From the cell containing the given text, extract its center point as [X, Y] coordinate. 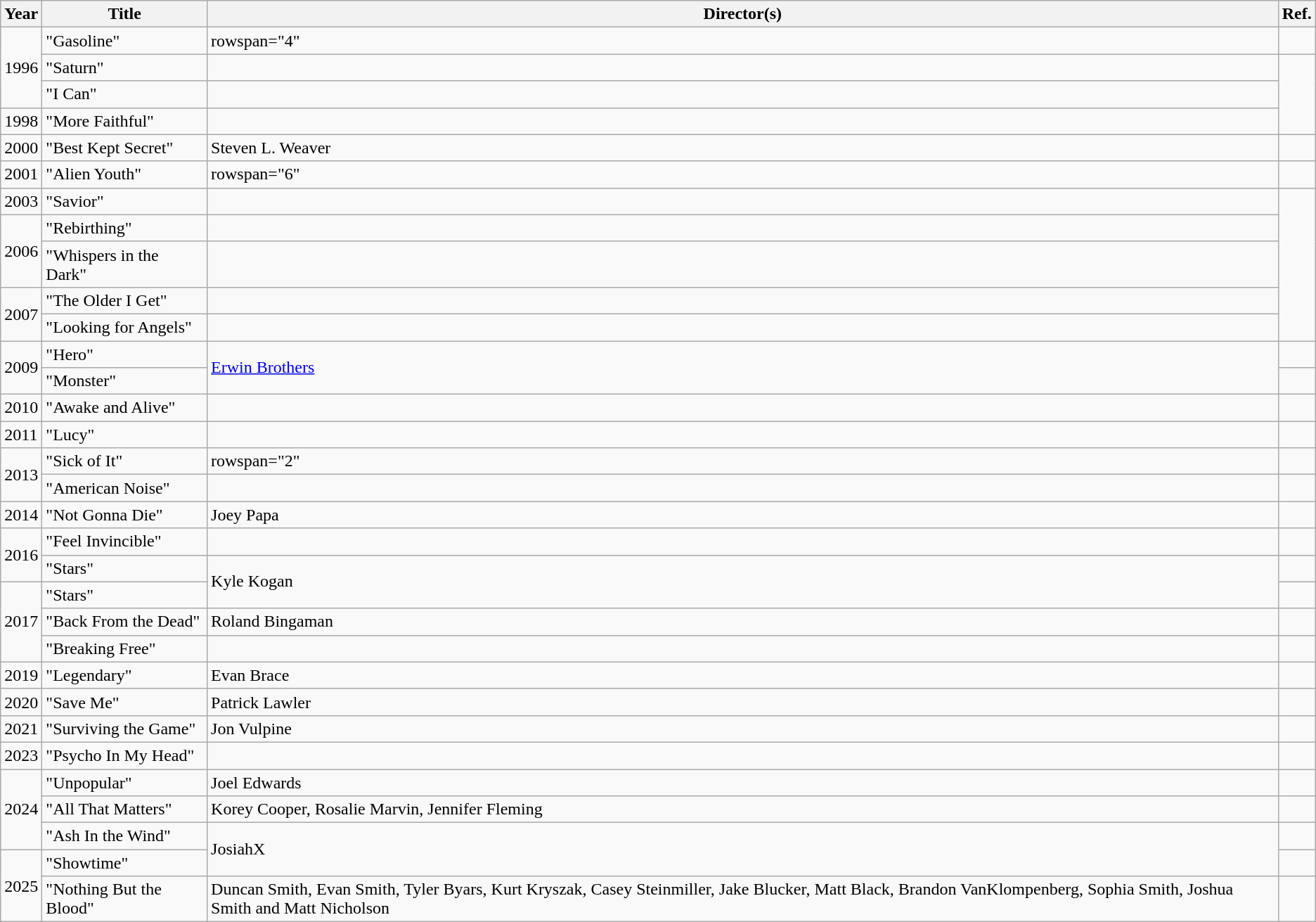
"Psycho In My Head" [125, 755]
Title [125, 14]
rowspan="4" [743, 41]
"Nothing But the Blood" [125, 899]
2014 [21, 515]
"Sick of It" [125, 461]
Korey Cooper, Rosalie Marvin, Jennifer Fleming [743, 809]
"Gasoline" [125, 41]
"Lucy" [125, 435]
2025 [21, 886]
Erwin Brothers [743, 367]
2016 [21, 555]
2010 [21, 408]
Year [21, 14]
"Back From the Dead" [125, 622]
"American Noise" [125, 488]
"Looking for Angels" [125, 327]
2000 [21, 148]
"Save Me" [125, 702]
2007 [21, 314]
"Savior" [125, 201]
"The Older I Get" [125, 300]
2020 [21, 702]
"I Can" [125, 94]
2023 [21, 755]
"More Faithful" [125, 121]
"Whispers in the Dark" [125, 264]
"All That Matters" [125, 809]
"Not Gonna Die" [125, 515]
2021 [21, 729]
"Legendary" [125, 675]
2009 [21, 367]
Joey Papa [743, 515]
2006 [21, 250]
rowspan="6" [743, 174]
Ref. [1296, 14]
Jon Vulpine [743, 729]
1996 [21, 68]
"Breaking Free" [125, 648]
2017 [21, 622]
Roland Bingaman [743, 622]
"Rebirthing" [125, 228]
2019 [21, 675]
"Monster" [125, 381]
1998 [21, 121]
2011 [21, 435]
"Showtime" [125, 863]
"Unpopular" [125, 783]
Joel Edwards [743, 783]
JosiahX [743, 850]
rowspan="2" [743, 461]
"Surviving the Game" [125, 729]
"Best Kept Secret" [125, 148]
2013 [21, 475]
Evan Brace [743, 675]
"Alien Youth" [125, 174]
Director(s) [743, 14]
"Awake and Alive" [125, 408]
"Feel Invincible" [125, 542]
"Saturn" [125, 68]
"Hero" [125, 354]
Steven L. Weaver [743, 148]
2024 [21, 809]
Kyle Kogan [743, 582]
2001 [21, 174]
2003 [21, 201]
Patrick Lawler [743, 702]
"Ash In the Wind" [125, 836]
